Locate the cell with the specified text and output its [X, Y] center coordinate. 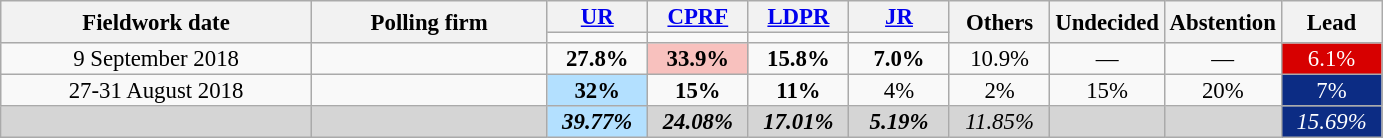
2% [1000, 91]
Polling firm [429, 22]
7% [1332, 91]
6.1% [1332, 59]
20% [1222, 91]
JR [900, 17]
Lead [1332, 22]
UR [598, 17]
7.0% [900, 59]
11.85% [1000, 122]
24.08% [698, 122]
32% [598, 91]
CPRF [698, 17]
33.9% [698, 59]
Others [1000, 22]
Fieldwork date [156, 22]
17.01% [798, 122]
39.77% [598, 122]
Abstention [1222, 22]
10.9% [1000, 59]
9 September 2018 [156, 59]
Undecided [1107, 22]
15.69% [1332, 122]
11% [798, 91]
15.8% [798, 59]
LDPR [798, 17]
4% [900, 91]
27.8% [598, 59]
5.19% [900, 122]
27-31 August 2018 [156, 91]
